Output the [x, y] coordinate of the center of the cell containing the given text.  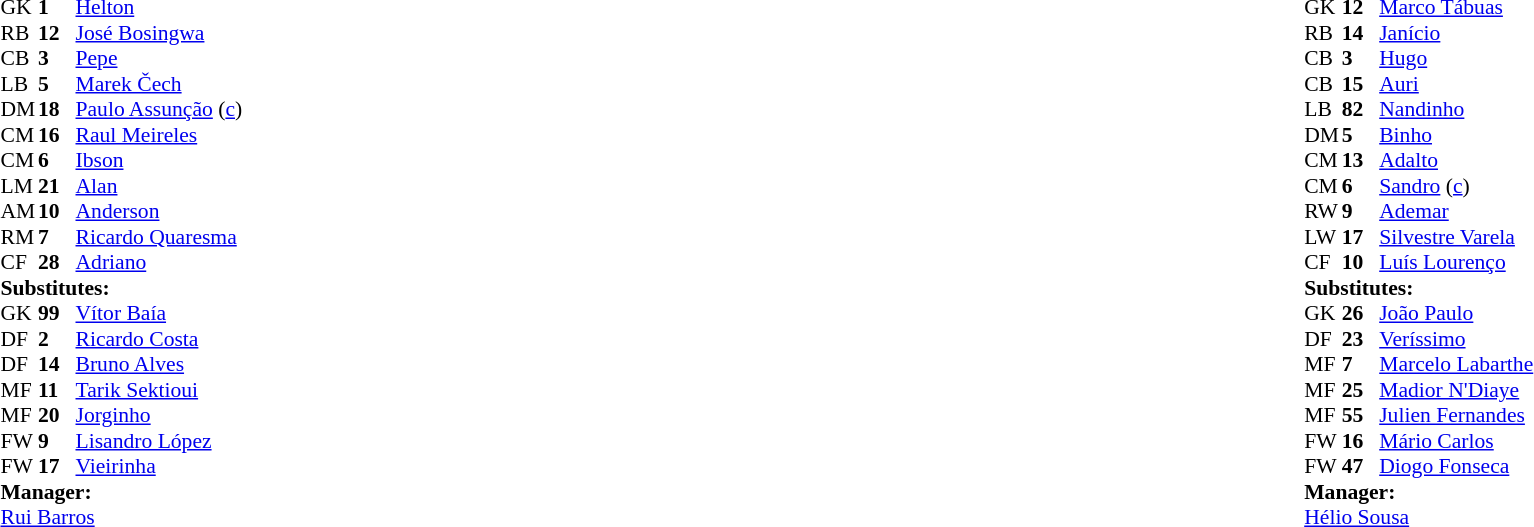
Jorginho [160, 415]
13 [1361, 161]
Paulo Assunção (c) [160, 109]
Ibson [160, 161]
Adriano [160, 263]
Marcelo Labarthe [1456, 365]
Tarik Sektioui [160, 390]
Pepe [160, 59]
Vítor Baía [160, 313]
18 [57, 109]
Auri [1456, 84]
RW [1323, 211]
Julien Fernandes [1456, 415]
Madior N'Diaye [1456, 390]
João Paulo [1456, 313]
Marek Čech [160, 84]
Janício [1456, 33]
AM [19, 211]
82 [1361, 109]
Lisandro López [160, 441]
20 [57, 415]
Anderson [160, 211]
Bruno Alves [160, 365]
11 [57, 390]
Sandro (c) [1456, 186]
Diogo Fonseca [1456, 467]
Ricardo Quaresma [160, 237]
23 [1361, 339]
55 [1361, 415]
Mário Carlos [1456, 441]
15 [1361, 84]
47 [1361, 467]
Raul Meireles [160, 135]
21 [57, 186]
José Bosingwa [160, 33]
99 [57, 313]
Ademar [1456, 211]
Adalto [1456, 161]
26 [1361, 313]
Alan [160, 186]
28 [57, 263]
Silvestre Varela [1456, 237]
Hugo [1456, 59]
Luís Lourenço [1456, 263]
RM [19, 237]
LW [1323, 237]
Nandinho [1456, 109]
Binho [1456, 135]
LM [19, 186]
12 [57, 33]
25 [1361, 390]
Veríssimo [1456, 339]
2 [57, 339]
Vieirinha [160, 467]
Ricardo Costa [160, 339]
